For the text-containing cell, return its midpoint in [X, Y] coordinate format. 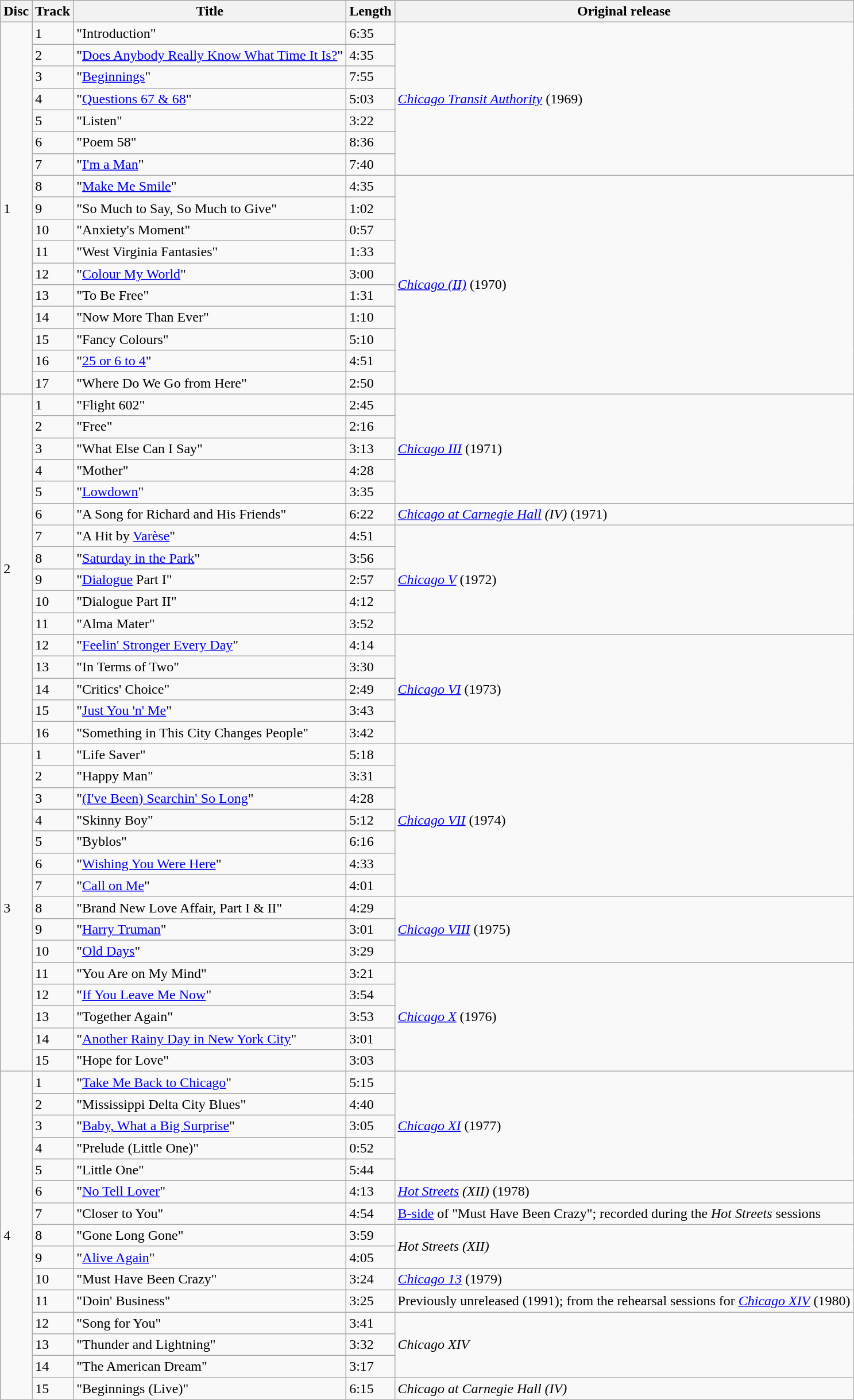
7:40 [370, 164]
Chicago XIV [624, 1344]
"Thunder and Lightning" [210, 1345]
1:33 [370, 252]
0:57 [370, 230]
Chicago III (1971) [624, 448]
"So Much to Say, So Much to Give" [210, 208]
"Feelin' Stronger Every Day" [210, 645]
"Baby, What a Big Surprise" [210, 1126]
"Call on Me" [210, 885]
"Beginnings" [210, 77]
Chicago at Carnegie Hall (IV) [624, 1389]
0:52 [370, 1148]
3:03 [370, 1061]
1:02 [370, 208]
3:21 [370, 973]
6:35 [370, 33]
"Closer to You" [210, 1213]
3:56 [370, 558]
"Alma Mater" [210, 623]
"West Virginia Fantasies" [210, 252]
"Fancy Colours" [210, 339]
3:25 [370, 1301]
"Must Have Been Crazy" [210, 1279]
Chicago VI (1973) [624, 689]
"Wishing You Were Here" [210, 864]
Chicago at Carnegie Hall (IV) (1971) [624, 514]
3:05 [370, 1126]
4:14 [370, 645]
4:05 [370, 1257]
"Something in This City Changes People" [210, 733]
Chicago (II) (1970) [624, 285]
Chicago X (1976) [624, 1017]
3:41 [370, 1322]
3:00 [370, 274]
"I'm a Man" [210, 164]
"Poem 58" [210, 142]
"To Be Free" [210, 296]
"In Terms of Two" [210, 667]
4:40 [370, 1104]
7:55 [370, 77]
"Skinny Boy" [210, 820]
Length [370, 11]
6:15 [370, 1389]
5:10 [370, 339]
3:52 [370, 623]
"Lowdown" [210, 492]
Track [53, 11]
"Another Rainy Day in New York City" [210, 1039]
17 [53, 383]
"Life Saver" [210, 755]
5:15 [370, 1082]
1:10 [370, 318]
5:44 [370, 1170]
"Little One" [210, 1170]
Chicago 13 (1979) [624, 1279]
"You Are on My Mind" [210, 973]
"Now More Than Ever" [210, 318]
"Dialogue Part I" [210, 579]
"(I've Been) Searchin' So Long" [210, 798]
"If You Leave Me Now" [210, 995]
"A Song for Richard and His Friends" [210, 514]
"Mother" [210, 470]
"Take Me Back to Chicago" [210, 1082]
Chicago XI (1977) [624, 1126]
"Colour My World" [210, 274]
"Questions 67 & 68" [210, 99]
"Old Days" [210, 951]
B-side of "Must Have Been Crazy"; recorded during the Hot Streets sessions [624, 1213]
2:50 [370, 383]
"Flight 602" [210, 405]
"Brand New Love Affair, Part I & II" [210, 907]
"Critics' Choice" [210, 689]
3:17 [370, 1367]
"Gone Long Gone" [210, 1235]
"Happy Man" [210, 776]
Chicago Transit Authority (1969) [624, 99]
"The American Dream" [210, 1367]
"No Tell Lover" [210, 1192]
"Mississippi Delta City Blues" [210, 1104]
4:33 [370, 864]
Hot Streets (XII) [624, 1246]
2:57 [370, 579]
"What Else Can I Say" [210, 448]
Chicago V (1972) [624, 579]
"Listen" [210, 121]
3:29 [370, 951]
6:16 [370, 842]
"Make Me Smile" [210, 186]
"Beginnings (Live)" [210, 1389]
Title [210, 11]
3:35 [370, 492]
"Hope for Love" [210, 1061]
5:12 [370, 820]
3:59 [370, 1235]
8:36 [370, 142]
2:45 [370, 405]
3:24 [370, 1279]
3:22 [370, 121]
"Alive Again" [210, 1257]
3:43 [370, 711]
"Harry Truman" [210, 929]
4:01 [370, 885]
3:42 [370, 733]
3:30 [370, 667]
Chicago VII (1974) [624, 820]
Chicago VIII (1975) [624, 929]
2:16 [370, 427]
"Saturday in the Park" [210, 558]
3:54 [370, 995]
3:13 [370, 448]
"Free" [210, 427]
Hot Streets (XII) (1978) [624, 1192]
"Where Do We Go from Here" [210, 383]
4:13 [370, 1192]
2:49 [370, 689]
"Song for You" [210, 1322]
"Anxiety's Moment" [210, 230]
"Byblos" [210, 842]
"Together Again" [210, 1017]
"A Hit by Varèse" [210, 536]
3:53 [370, 1017]
"Doin' Business" [210, 1301]
"Just You 'n' Me" [210, 711]
Original release [624, 11]
"Introduction" [210, 33]
Previously unreleased (1991); from the rehearsal sessions for Chicago XIV (1980) [624, 1301]
"Dialogue Part II" [210, 601]
"Prelude (Little One)" [210, 1148]
3:32 [370, 1345]
5:18 [370, 755]
3:31 [370, 776]
4:12 [370, 601]
6:22 [370, 514]
4:54 [370, 1213]
5:03 [370, 99]
"25 or 6 to 4" [210, 361]
1:31 [370, 296]
4:29 [370, 907]
"Does Anybody Really Know What Time It Is?" [210, 55]
Disc [16, 11]
